Identify which cell holds the provided text, then report its (X, Y) central coordinate. 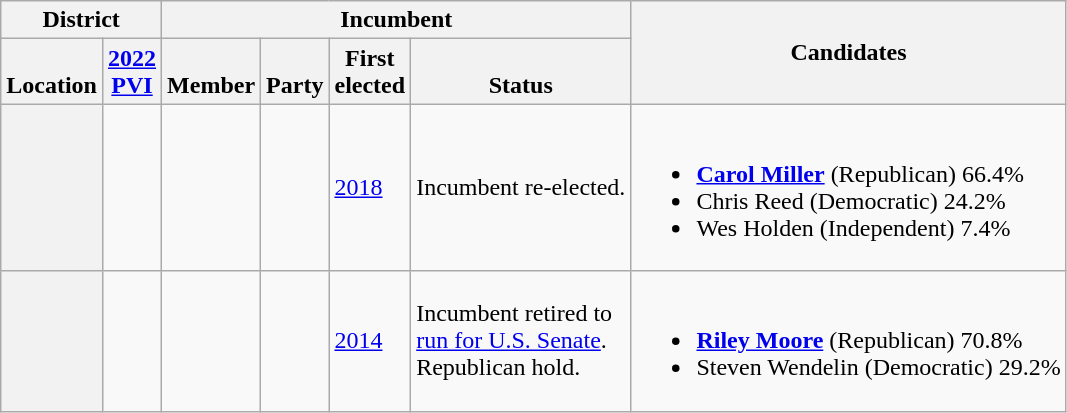
Candidates (848, 52)
Riley Moore (Republican) 70.8%Steven Wendelin (Democratic) 29.2% (848, 341)
2022PVI (132, 72)
2018 (370, 188)
Party (295, 72)
District (82, 20)
Incumbent (396, 20)
Status (521, 72)
Location (52, 72)
Carol Miller (Republican) 66.4%Chris Reed (Democratic) 24.2%Wes Holden (Independent) 7.4% (848, 188)
Incumbent re-elected. (521, 188)
Member (212, 72)
2014 (370, 341)
Incumbent retired torun for U.S. Senate.Republican hold. (521, 341)
Firstelected (370, 72)
